From the cell containing the given text, extract its center point as (x, y) coordinate. 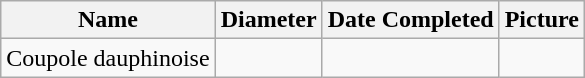
Diameter (268, 20)
Coupole dauphinoise (108, 58)
Picture (542, 20)
Name (108, 20)
Date Completed (410, 20)
